Locate the cell with the specified text and output its (X, Y) center coordinate. 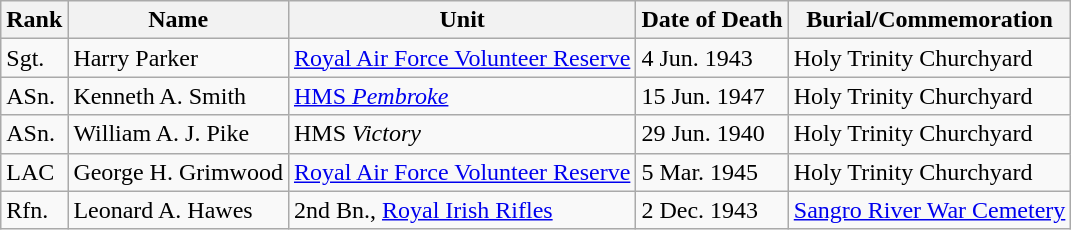
George H. Grimwood (178, 172)
Harry Parker (178, 58)
HMS Victory (462, 134)
Rfn. (34, 210)
4 Jun. 1943 (712, 58)
Rank (34, 20)
Sangro River War Cemetery (930, 210)
Burial/Commemoration (930, 20)
Unit (462, 20)
William A. J. Pike (178, 134)
LAC (34, 172)
Sgt. (34, 58)
Date of Death (712, 20)
Leonard A. Hawes (178, 210)
29 Jun. 1940 (712, 134)
5 Mar. 1945 (712, 172)
15 Jun. 1947 (712, 96)
Name (178, 20)
HMS Pembroke (462, 96)
2 Dec. 1943 (712, 210)
2nd Bn., Royal Irish Rifles (462, 210)
Kenneth A. Smith (178, 96)
